For the text-containing cell, return its midpoint in [X, Y] coordinate format. 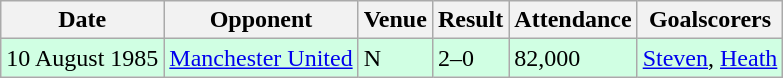
Steven, Heath [710, 58]
10 August 1985 [82, 58]
Venue [395, 20]
Date [82, 20]
Result [470, 20]
N [395, 58]
Attendance [573, 20]
2–0 [470, 58]
Goalscorers [710, 20]
Opponent [261, 20]
Manchester United [261, 58]
82,000 [573, 58]
